Identify which cell holds the provided text, then report its (X, Y) central coordinate. 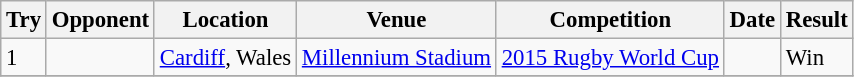
Millennium Stadium (397, 58)
Opponent (100, 20)
2015 Rugby World Cup (610, 58)
Location (225, 20)
Result (816, 20)
Date (752, 20)
Cardiff, Wales (225, 58)
Win (816, 58)
Try (24, 20)
1 (24, 58)
Competition (610, 20)
Venue (397, 20)
